Detect which cell encompasses the target text, then output its [X, Y] center coordinate. 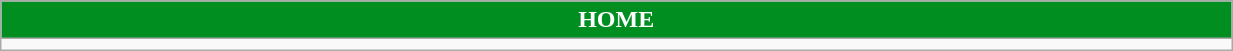
HOME [616, 20]
